For the text-containing cell, return its midpoint in [x, y] coordinate format. 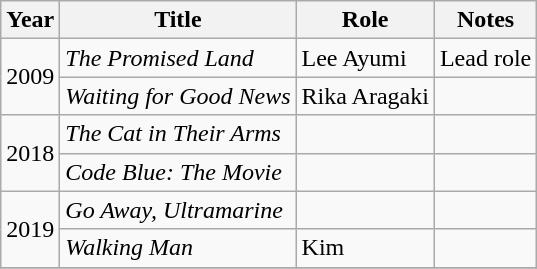
Notes [485, 20]
Walking Man [178, 248]
Lee Ayumi [365, 58]
2009 [30, 77]
Kim [365, 248]
2019 [30, 229]
Lead role [485, 58]
Code Blue: The Movie [178, 172]
Waiting for Good News [178, 96]
Role [365, 20]
Year [30, 20]
2018 [30, 153]
Title [178, 20]
The Cat in Their Arms [178, 134]
Rika Aragaki [365, 96]
Go Away, Ultramarine [178, 210]
The Promised Land [178, 58]
